For the text-containing cell, return its midpoint in [X, Y] coordinate format. 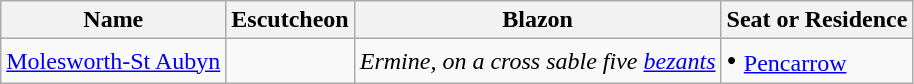
Ermine, on a cross sable five bezants [538, 61]
Molesworth-St Aubyn [114, 61]
Blazon [538, 20]
Name [114, 20]
• Pencarrow [817, 61]
Seat or Residence [817, 20]
Escutcheon [290, 20]
